Capture the cell that displays the provided text and extract its (x, y) central coordinate. 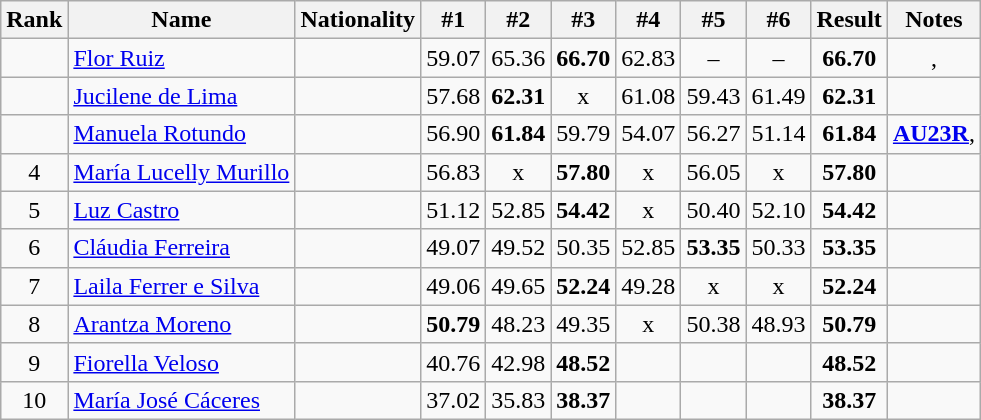
#3 (584, 20)
62.83 (648, 58)
#5 (714, 20)
9 (34, 362)
Manuela Rotundo (182, 134)
48.93 (778, 324)
#6 (778, 20)
Arantza Moreno (182, 324)
61.49 (778, 96)
#4 (648, 20)
56.90 (454, 134)
#2 (518, 20)
Nationality (358, 20)
56.83 (454, 172)
Laila Ferrer e Silva (182, 286)
59.43 (714, 96)
5 (34, 210)
49.07 (454, 248)
10 (34, 400)
59.79 (584, 134)
Result (849, 20)
Notes (934, 20)
AU23R, (934, 134)
50.38 (714, 324)
8 (34, 324)
Cláudia Ferreira (182, 248)
50.40 (714, 210)
, (934, 58)
4 (34, 172)
49.65 (518, 286)
52.10 (778, 210)
65.36 (518, 58)
56.05 (714, 172)
49.35 (584, 324)
6 (34, 248)
Rank (34, 20)
42.98 (518, 362)
Jucilene de Lima (182, 96)
50.33 (778, 248)
57.68 (454, 96)
#1 (454, 20)
49.06 (454, 286)
49.28 (648, 286)
Luz Castro (182, 210)
51.12 (454, 210)
40.76 (454, 362)
Flor Ruiz (182, 58)
Fiorella Veloso (182, 362)
7 (34, 286)
51.14 (778, 134)
56.27 (714, 134)
María Lucelly Murillo (182, 172)
49.52 (518, 248)
54.07 (648, 134)
59.07 (454, 58)
37.02 (454, 400)
61.08 (648, 96)
Name (182, 20)
María José Cáceres (182, 400)
35.83 (518, 400)
48.23 (518, 324)
50.35 (584, 248)
